Determine the [X, Y] coordinate at the center of the cell enclosing the given text.  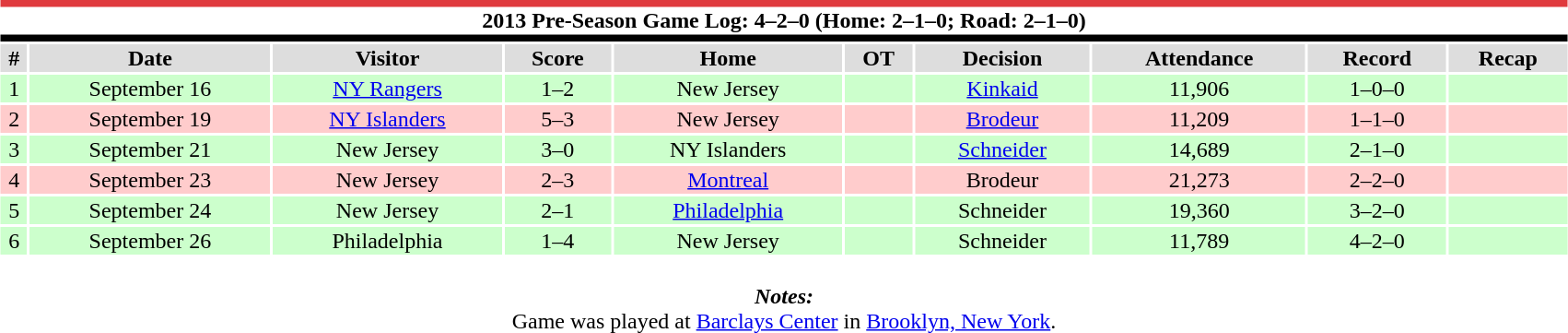
2013 Pre-Season Game Log: 4–2–0 (Home: 2–1–0; Road: 2–1–0) [784, 20]
3–0 [558, 149]
2–1–0 [1376, 149]
2 [15, 119]
19,360 [1199, 210]
5 [15, 210]
3 [15, 149]
Record [1376, 58]
Home [728, 58]
14,689 [1199, 149]
September 26 [151, 241]
Visitor [387, 58]
September 23 [151, 180]
2–1 [558, 210]
# [15, 58]
2–2–0 [1376, 180]
1 [15, 89]
4 [15, 180]
September 19 [151, 119]
2–3 [558, 180]
11,789 [1199, 241]
Date [151, 58]
11,209 [1199, 119]
Recap [1507, 58]
1–1–0 [1376, 119]
21,273 [1199, 180]
NY Rangers [387, 89]
September 24 [151, 210]
Attendance [1199, 58]
Score [558, 58]
Kinkaid [1002, 89]
Montreal [728, 180]
OT [879, 58]
3–2–0 [1376, 210]
Decision [1002, 58]
1–4 [558, 241]
11,906 [1199, 89]
5–3 [558, 119]
September 21 [151, 149]
1–2 [558, 89]
September 16 [151, 89]
1–0–0 [1376, 89]
4–2–0 [1376, 241]
6 [15, 241]
